Identify which cell holds the provided text, then report its [x, y] central coordinate. 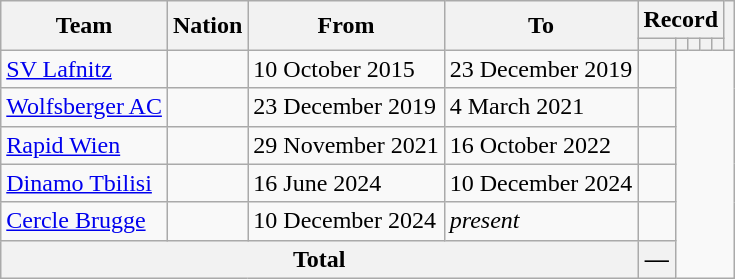
Record [681, 20]
— [657, 259]
Nation [207, 26]
SV Lafnitz [84, 69]
Rapid Wien [84, 145]
To [541, 26]
Cercle Brugge [84, 221]
Team [84, 26]
Total [320, 259]
4 March 2021 [541, 107]
present [541, 221]
Dinamo Tbilisi [84, 183]
10 October 2015 [346, 69]
16 October 2022 [541, 145]
From [346, 26]
29 November 2021 [346, 145]
Wolfsberger AC [84, 107]
16 June 2024 [346, 183]
